From the cell containing the given text, extract its center point as [X, Y] coordinate. 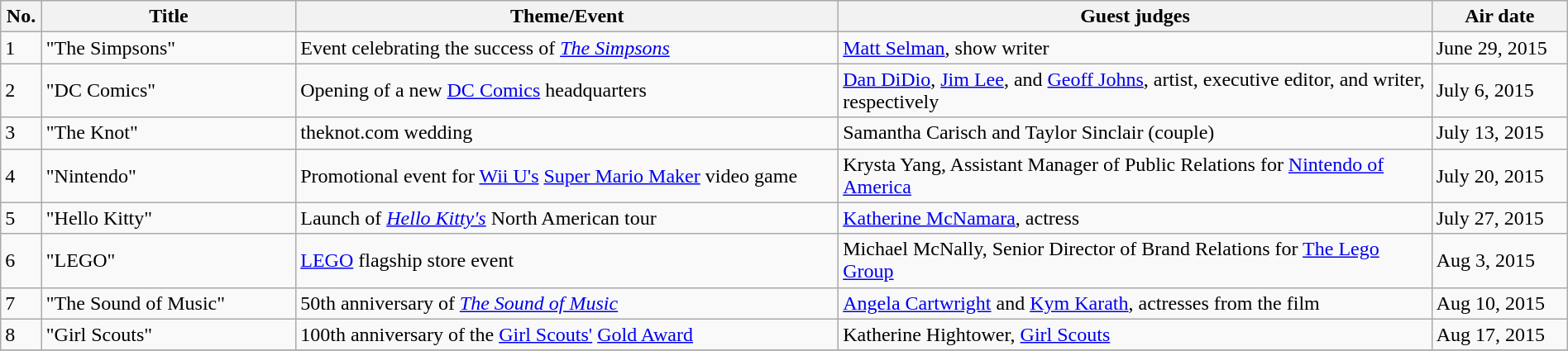
June 29, 2015 [1499, 48]
"The Knot" [169, 133]
Matt Selman, show writer [1135, 48]
4 [22, 175]
50th anniversary of The Sound of Music [567, 303]
July 27, 2015 [1499, 218]
1 [22, 48]
8 [22, 334]
Samantha Carisch and Taylor Sinclair (couple) [1135, 133]
Katherine Hightower, Girl Scouts [1135, 334]
July 20, 2015 [1499, 175]
7 [22, 303]
"LEGO" [169, 261]
July 6, 2015 [1499, 91]
Opening of a new DC Comics headquarters [567, 91]
2 [22, 91]
"The Simpsons" [169, 48]
"Hello Kitty" [169, 218]
Aug 10, 2015 [1499, 303]
Launch of Hello Kitty's North American tour [567, 218]
Dan DiDio, Jim Lee, and Geoff Johns, artist, executive editor, and writer, respectively [1135, 91]
Guest judges [1135, 17]
"The Sound of Music" [169, 303]
Event celebrating the success of The Simpsons [567, 48]
Michael McNally, Senior Director of Brand Relations for The Lego Group [1135, 261]
July 13, 2015 [1499, 133]
100th anniversary of the Girl Scouts' Gold Award [567, 334]
LEGO flagship store event [567, 261]
Krysta Yang, Assistant Manager of Public Relations for Nintendo of America [1135, 175]
Theme/Event [567, 17]
Angela Cartwright and Kym Karath, actresses from the film [1135, 303]
5 [22, 218]
Aug 17, 2015 [1499, 334]
Promotional event for Wii U's Super Mario Maker video game [567, 175]
"DC Comics" [169, 91]
Title [169, 17]
"Girl Scouts" [169, 334]
Air date [1499, 17]
6 [22, 261]
theknot.com wedding [567, 133]
No. [22, 17]
Aug 3, 2015 [1499, 261]
3 [22, 133]
Katherine McNamara, actress [1135, 218]
"Nintendo" [169, 175]
